Return the (X, Y) coordinate for the center point of the cell that contains the specified text.  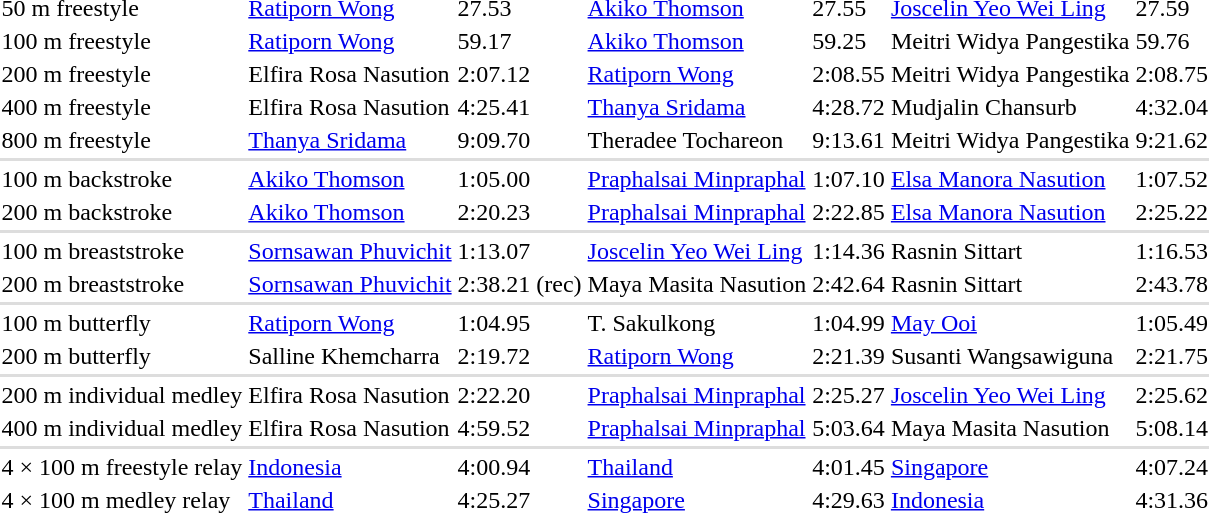
2:42.64 (849, 284)
4:59.52 (520, 428)
200 m backstroke (122, 212)
Indonesia (350, 467)
1:05.00 (520, 179)
800 m freestyle (122, 140)
4:00.94 (520, 467)
2:38.21 (rec) (520, 284)
100 m butterfly (122, 323)
100 m freestyle (122, 41)
59.17 (520, 41)
2:25.27 (849, 395)
2:20.23 (520, 212)
2:07.12 (520, 74)
Thailand (697, 467)
2:08.55 (849, 74)
1:04.99 (849, 323)
4:25.41 (520, 107)
2:21.39 (849, 356)
9:09.70 (520, 140)
Salline Khemcharra (350, 356)
400 m freestyle (122, 107)
2:19.72 (520, 356)
1:07.10 (849, 179)
1:13.07 (520, 251)
4:28.72 (849, 107)
Singapore (1010, 467)
200 m individual medley (122, 395)
Susanti Wangsawiguna (1010, 356)
4:01.45 (849, 467)
Mudjalin Chansurb (1010, 107)
May Ooi (1010, 323)
5:03.64 (849, 428)
59.25 (849, 41)
2:22.20 (520, 395)
200 m butterfly (122, 356)
9:13.61 (849, 140)
200 m breaststroke (122, 284)
4 × 100 m freestyle relay (122, 467)
100 m breaststroke (122, 251)
2:22.85 (849, 212)
T. Sakulkong (697, 323)
400 m individual medley (122, 428)
1:14.36 (849, 251)
100 m backstroke (122, 179)
1:04.95 (520, 323)
Theradee Tochareon (697, 140)
200 m freestyle (122, 74)
